For the text-containing cell, return its midpoint in [X, Y] coordinate format. 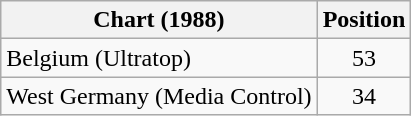
Belgium (Ultratop) [159, 58]
Chart (1988) [159, 20]
53 [364, 58]
34 [364, 96]
Position [364, 20]
West Germany (Media Control) [159, 96]
